From the cell containing the given text, extract its center point as (X, Y) coordinate. 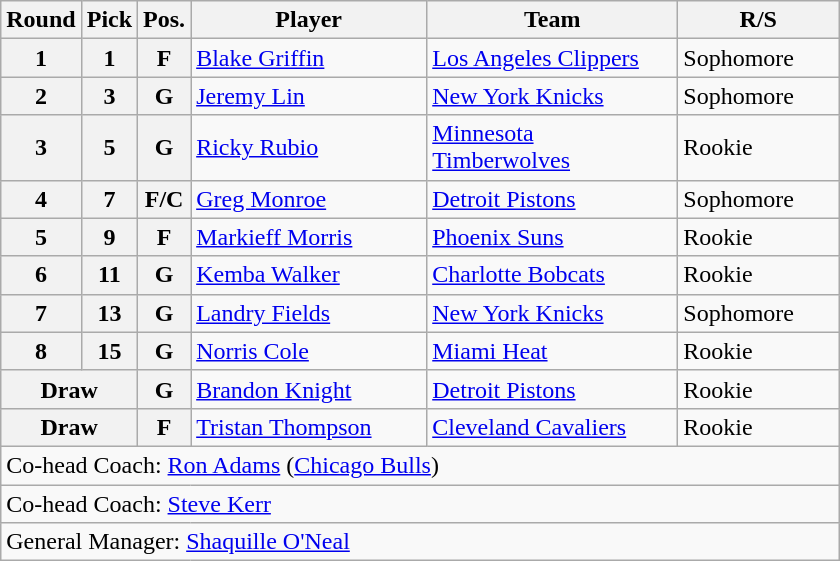
F/C (164, 199)
Cleveland Cavaliers (552, 427)
4 (41, 199)
Co-head Coach: Ron Adams (Chicago Bulls) (420, 465)
General Manager: Shaquille O'Neal (420, 542)
Ricky Rubio (309, 148)
Norris Cole (309, 351)
Phoenix Suns (552, 237)
Greg Monroe (309, 199)
Landry Fields (309, 313)
Round (41, 20)
Co-head Coach: Steve Kerr (420, 503)
Jeremy Lin (309, 96)
6 (41, 275)
R/S (758, 20)
15 (109, 351)
Charlotte Bobcats (552, 275)
Kemba Walker (309, 275)
9 (109, 237)
Pos. (164, 20)
Pick (109, 20)
Markieff Morris (309, 237)
Player (309, 20)
Tristan Thompson (309, 427)
Miami Heat (552, 351)
Minnesota Timberwolves (552, 148)
8 (41, 351)
13 (109, 313)
Blake Griffin (309, 58)
Team (552, 20)
Los Angeles Clippers (552, 58)
11 (109, 275)
Brandon Knight (309, 389)
2 (41, 96)
